Return [X, Y] of the center of cell containing provided text 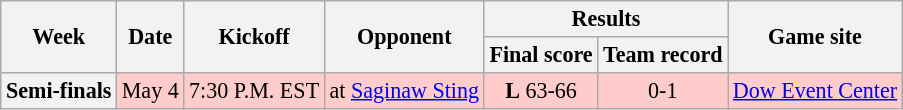
May 4 [150, 90]
Results [606, 18]
at Saginaw Sting [404, 90]
0-1 [663, 90]
Week [59, 36]
Game site [816, 36]
Date [150, 36]
Kickoff [254, 36]
Dow Event Center [816, 90]
Team record [663, 54]
Opponent [404, 36]
L 63-66 [541, 90]
7:30 P.M. EST [254, 90]
Final score [541, 54]
Semi-finals [59, 90]
